Determine the [x, y] coordinate at the center of the cell enclosing the given text.  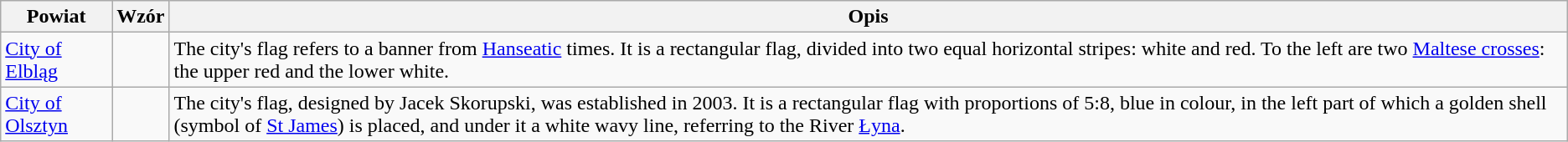
City of Elbląg [57, 60]
Opis [868, 17]
Powiat [57, 17]
City of Olsztyn [57, 114]
Wzór [141, 17]
